Return (x, y) of the center of cell containing provided text 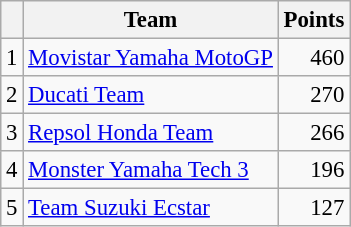
Movistar Yamaha MotoGP (151, 58)
Ducati Team (151, 95)
1 (12, 58)
Team (151, 20)
Team Suzuki Ecstar (151, 208)
460 (314, 58)
Points (314, 20)
Repsol Honda Team (151, 133)
266 (314, 133)
127 (314, 208)
270 (314, 95)
2 (12, 95)
5 (12, 208)
Monster Yamaha Tech 3 (151, 170)
3 (12, 133)
196 (314, 170)
4 (12, 170)
